Detect which cell encompasses the target text, then output its [X, Y] center coordinate. 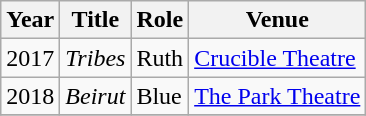
Beirut [96, 96]
Crucible Theatre [278, 58]
Ruth [160, 58]
Role [160, 20]
Title [96, 20]
2017 [30, 58]
Blue [160, 96]
Year [30, 20]
The Park Theatre [278, 96]
2018 [30, 96]
Venue [278, 20]
Tribes [96, 58]
